Scan for the cell matching the given text and deliver its (x, y) coordinate at center. 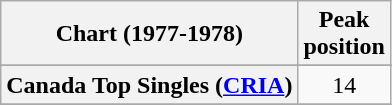
Chart (1977-1978) (150, 34)
14 (344, 85)
Canada Top Singles (CRIA) (150, 85)
Peakposition (344, 34)
